Return (x, y) of the center of cell containing provided text 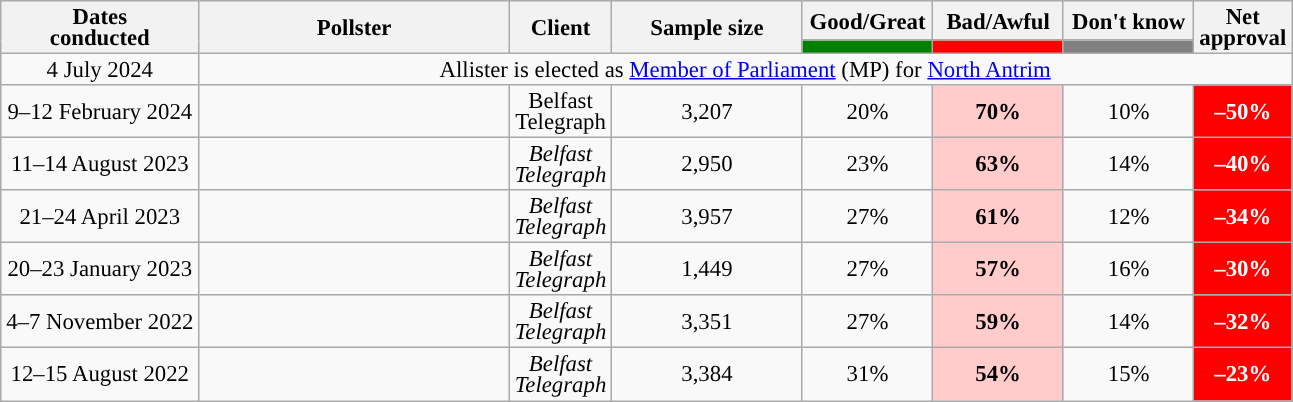
3,384 (708, 374)
4 July 2024 (100, 70)
1,449 (708, 270)
11–14 August 2023 (100, 164)
15% (1128, 374)
4–7 November 2022 (100, 322)
Net approval (1243, 28)
Client (560, 28)
Bad/Awful (998, 20)
Sample size (708, 28)
Don't know (1128, 20)
3,351 (708, 322)
63% (998, 164)
–40% (1243, 164)
61% (998, 216)
10% (1128, 112)
Pollster (354, 28)
21–24 April 2023 (100, 216)
16% (1128, 270)
–50% (1243, 112)
2,950 (708, 164)
–23% (1243, 374)
3,207 (708, 112)
70% (998, 112)
–34% (1243, 216)
Good/Great (868, 20)
54% (998, 374)
57% (998, 270)
12% (1128, 216)
31% (868, 374)
Allister is elected as Member of Parliament (MP) for North Antrim (746, 70)
–30% (1243, 270)
23% (868, 164)
9–12 February 2024 (100, 112)
3,957 (708, 216)
59% (998, 322)
Datesconducted (100, 28)
20–23 January 2023 (100, 270)
–32% (1243, 322)
20% (868, 112)
12–15 August 2022 (100, 374)
